Return [x, y] of the center of cell containing provided text 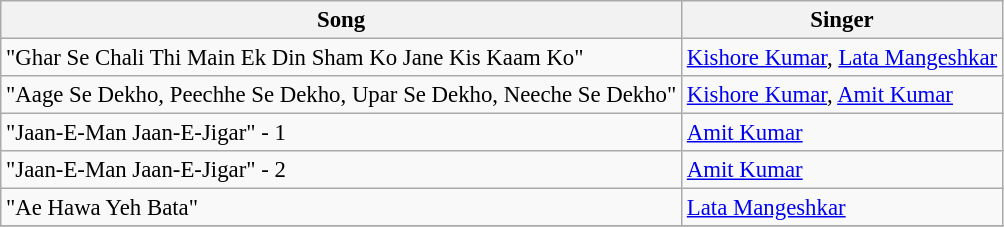
Singer [842, 20]
"Jaan-E-Man Jaan-E-Jigar" - 2 [342, 170]
Kishore Kumar, Lata Mangeshkar [842, 58]
Song [342, 20]
Lata Mangeshkar [842, 208]
"Ghar Se Chali Thi Main Ek Din Sham Ko Jane Kis Kaam Ko" [342, 58]
Kishore Kumar, Amit Kumar [842, 95]
"Ae Hawa Yeh Bata" [342, 208]
"Aage Se Dekho, Peechhe Se Dekho, Upar Se Dekho, Neeche Se Dekho" [342, 95]
"Jaan-E-Man Jaan-E-Jigar" - 1 [342, 133]
